Return [X, Y] of the center of cell containing provided text 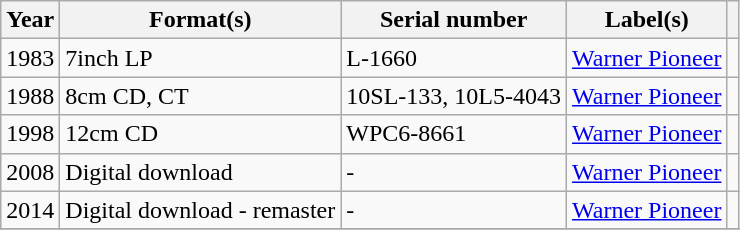
Format(s) [200, 20]
L-1660 [454, 58]
Label(s) [647, 20]
Year [30, 20]
12cm CD [200, 134]
8cm CD, CT [200, 96]
Serial number [454, 20]
Digital download - remaster [200, 210]
1983 [30, 58]
7inch LP [200, 58]
1988 [30, 96]
1998 [30, 134]
WPC6-8661 [454, 134]
2008 [30, 172]
Digital download [200, 172]
10SL-133, 10L5-4043 [454, 96]
2014 [30, 210]
